Return the (X, Y) coordinate for the center point of the cell that contains the specified text.  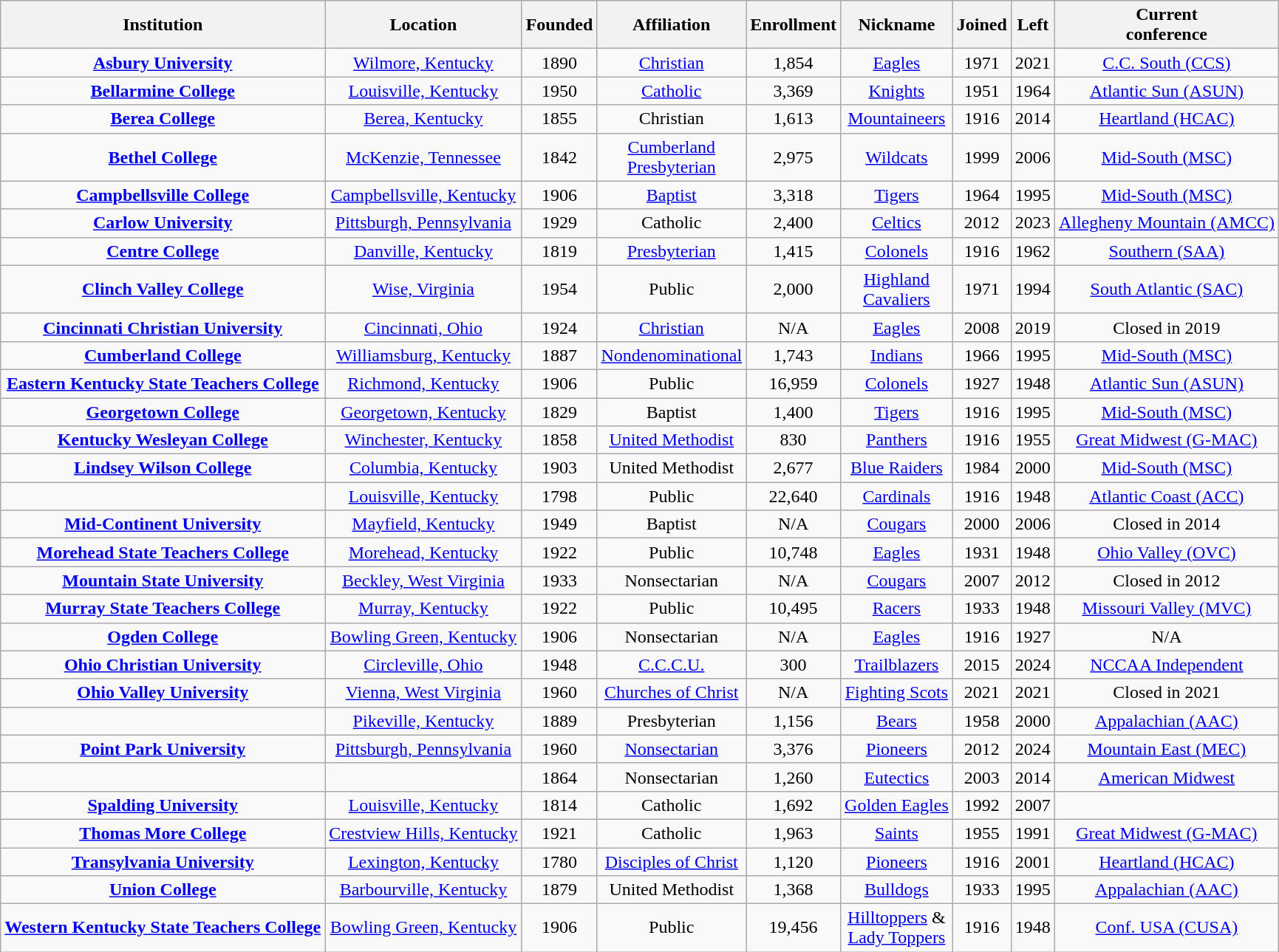
Bears (897, 721)
Murray, Kentucky (423, 609)
Nondenominational (672, 355)
1890 (559, 63)
10,495 (794, 609)
CumberlandPresbyterian (672, 157)
Southern (SAA) (1166, 251)
3,369 (794, 91)
830 (794, 440)
Founded (559, 25)
2,000 (794, 290)
Ohio Valley University (163, 693)
McKenzie, Tennessee (423, 157)
Thomas More College (163, 833)
Golden Eagles (897, 805)
Trailblazers (897, 665)
1864 (559, 777)
Location (423, 25)
Danville, Kentucky (423, 251)
Institution (163, 25)
Knights (897, 91)
Eutectics (897, 777)
Campbellsville College (163, 195)
1954 (559, 290)
1929 (559, 223)
Wildcats (897, 157)
3,318 (794, 195)
Morehead, Kentucky (423, 552)
19,456 (794, 928)
1994 (1033, 290)
Barbourville, Kentucky (423, 890)
Transylvania University (163, 862)
C.C. South (CCS) (1166, 63)
1991 (1033, 833)
2015 (981, 665)
2,975 (794, 157)
1814 (559, 805)
Carlow University (163, 223)
1984 (981, 468)
Cincinnati, Ohio (423, 327)
Point Park University (163, 749)
NCCAA Independent (1166, 665)
Richmond, Kentucky (423, 383)
1879 (559, 890)
1924 (559, 327)
1,260 (794, 777)
Closed in 2012 (1166, 581)
2,400 (794, 223)
1903 (559, 468)
Closed in 2021 (1166, 693)
2001 (1033, 862)
Cincinnati Christian University (163, 327)
1,692 (794, 805)
Atlantic Coast (ACC) (1166, 496)
Allegheny Mountain (AMCC) (1166, 223)
Winchester, Kentucky (423, 440)
1,415 (794, 251)
2023 (1033, 223)
Blue Raiders (897, 468)
1,368 (794, 890)
Hilltoppers &Lady Toppers (897, 928)
1887 (559, 355)
1829 (559, 411)
Churches of Christ (672, 693)
1819 (559, 251)
Racers (897, 609)
Currentconference (1166, 25)
300 (794, 665)
Mountain East (MEC) (1166, 749)
Morehead State Teachers College (163, 552)
Williamsburg, Kentucky (423, 355)
1966 (981, 355)
Bulldogs (897, 890)
1,743 (794, 355)
Centre College (163, 251)
Bethel College (163, 157)
Closed in 2019 (1166, 327)
1,613 (794, 119)
Circleville, Ohio (423, 665)
Joined (981, 25)
Pikeville, Kentucky (423, 721)
Nickname (897, 25)
Indians (897, 355)
Left (1033, 25)
1999 (981, 157)
2,677 (794, 468)
1858 (559, 440)
Disciples of Christ (672, 862)
2019 (1033, 327)
American Midwest (1166, 777)
Wise, Virginia (423, 290)
1889 (559, 721)
Union College (163, 890)
Crestview Hills, Kentucky (423, 833)
Missouri Valley (MVC) (1166, 609)
Ogden College (163, 637)
Berea, Kentucky (423, 119)
Bellarmine College (163, 91)
1,854 (794, 63)
Vienna, West Virginia (423, 693)
Clinch Valley College (163, 290)
Mayfield, Kentucky (423, 524)
C.C.C.U. (672, 665)
Mid-Continent University (163, 524)
Panthers (897, 440)
Conf. USA (CUSA) (1166, 928)
1,120 (794, 862)
Saints (897, 833)
3,376 (794, 749)
1921 (559, 833)
1,156 (794, 721)
Fighting Scots (897, 693)
Berea College (163, 119)
10,748 (794, 552)
Mountain State University (163, 581)
Closed in 2014 (1166, 524)
Western Kentucky State Teachers College (163, 928)
South Atlantic (SAC) (1166, 290)
1,963 (794, 833)
Cardinals (897, 496)
Georgetown College (163, 411)
1949 (559, 524)
Asbury University (163, 63)
1992 (981, 805)
Murray State Teachers College (163, 609)
Lexington, Kentucky (423, 862)
1842 (559, 157)
1950 (559, 91)
Beckley, West Virginia (423, 581)
1,400 (794, 411)
1780 (559, 862)
1931 (981, 552)
1958 (981, 721)
Affiliation (672, 25)
Spalding University (163, 805)
Mountaineers (897, 119)
2003 (981, 777)
Kentucky Wesleyan College (163, 440)
1962 (1033, 251)
Columbia, Kentucky (423, 468)
22,640 (794, 496)
Eastern Kentucky State Teachers College (163, 383)
2008 (981, 327)
1798 (559, 496)
1951 (981, 91)
Enrollment (794, 25)
Ohio Christian University (163, 665)
Celtics (897, 223)
Ohio Valley (OVC) (1166, 552)
Georgetown, Kentucky (423, 411)
Wilmore, Kentucky (423, 63)
Campbellsville, Kentucky (423, 195)
16,959 (794, 383)
Cumberland College (163, 355)
Lindsey Wilson College (163, 468)
HighlandCavaliers (897, 290)
1855 (559, 119)
